Detect which cell encompasses the target text, then output its [X, Y] center coordinate. 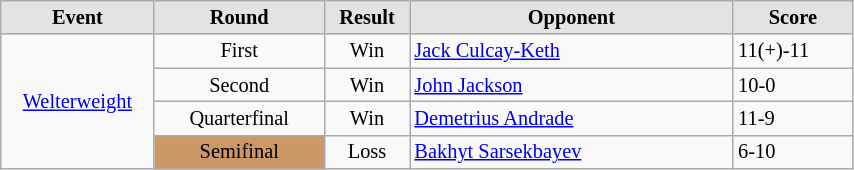
10-0 [792, 85]
Event [78, 17]
Second [239, 85]
11-9 [792, 118]
Demetrius Andrade [572, 118]
Round [239, 17]
Semifinal [239, 152]
11(+)-11 [792, 51]
Quarterfinal [239, 118]
First [239, 51]
Bakhyt Sarsekbayev [572, 152]
John Jackson [572, 85]
Opponent [572, 17]
Welterweight [78, 102]
Loss [366, 152]
Jack Culcay-Keth [572, 51]
Score [792, 17]
6-10 [792, 152]
Result [366, 17]
